Output the (X, Y) coordinate of the center of the cell containing the given text.  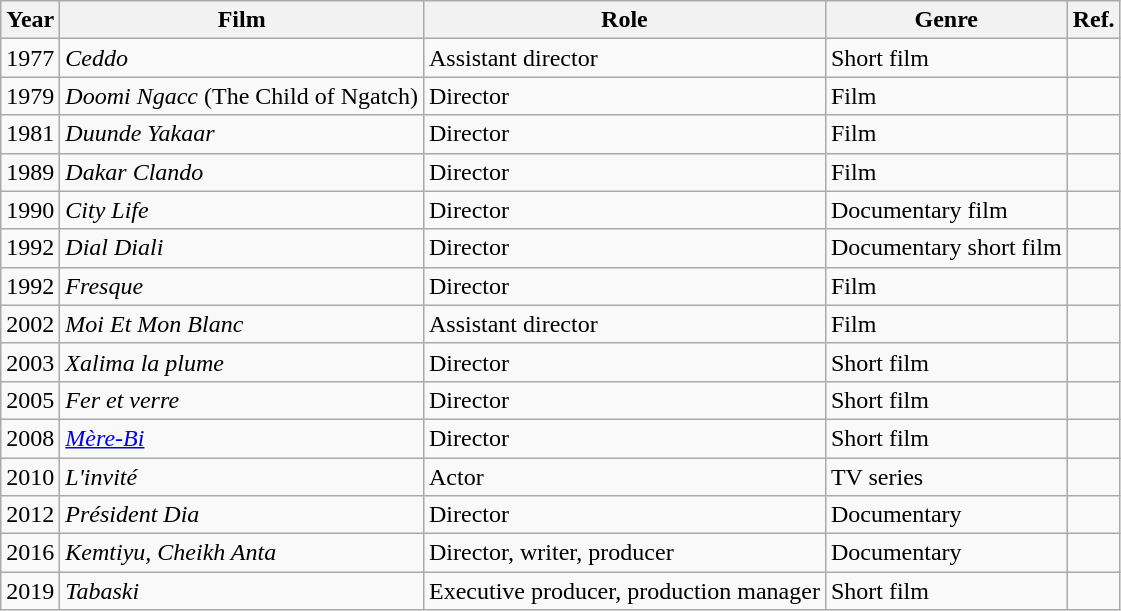
Role (624, 20)
Xalima la plume (242, 362)
2002 (30, 324)
City Life (242, 210)
Ref. (1094, 20)
Executive producer, production manager (624, 591)
Tabaski (242, 591)
Actor (624, 477)
1977 (30, 58)
1990 (30, 210)
1981 (30, 134)
Documentary short film (946, 248)
Fer et verre (242, 400)
Dakar Clando (242, 172)
Dial Diali (242, 248)
Documentary film (946, 210)
2016 (30, 553)
2005 (30, 400)
Director, writer, producer (624, 553)
2012 (30, 515)
Mère-Bi (242, 438)
2003 (30, 362)
Duunde Yakaar (242, 134)
Ceddo (242, 58)
1979 (30, 96)
Genre (946, 20)
1989 (30, 172)
Doomi Ngacc (The Child of Ngatch) (242, 96)
TV series (946, 477)
Président Dia (242, 515)
Fresque (242, 286)
Moi Et Mon Blanc (242, 324)
Year (30, 20)
Kemtiyu, Cheikh Anta (242, 553)
2010 (30, 477)
2019 (30, 591)
L'invité (242, 477)
2008 (30, 438)
